Identify which cell holds the provided text, then report its [X, Y] central coordinate. 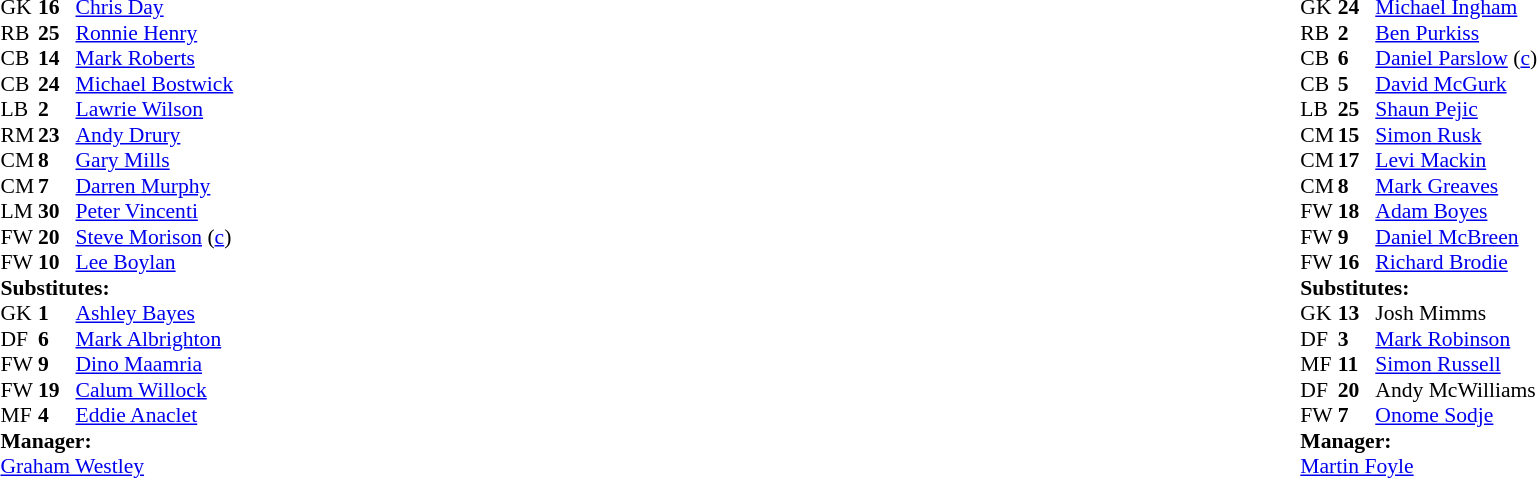
Ronnie Henry [155, 33]
17 [1357, 161]
Gary Mills [155, 161]
Shaun Pejic [1456, 109]
Calum Willock [155, 390]
10 [57, 263]
Ben Purkiss [1456, 33]
Richard Brodie [1456, 263]
15 [1357, 135]
Dino Maamria [155, 365]
Daniel McBreen [1456, 237]
Ashley Bayes [155, 313]
Michael Bostwick [155, 84]
Mark Albrighton [155, 339]
Darren Murphy [155, 186]
Mark Greaves [1456, 186]
18 [1357, 211]
Josh Mimms [1456, 313]
Simon Rusk [1456, 135]
Mark Robinson [1456, 339]
23 [57, 135]
24 [57, 84]
Lee Boylan [155, 263]
Peter Vincenti [155, 211]
5 [1357, 84]
David McGurk [1456, 84]
3 [1357, 339]
4 [57, 415]
19 [57, 390]
RM [19, 135]
Daniel Parslow (c) [1456, 59]
30 [57, 211]
1 [57, 313]
Onome Sodje [1456, 415]
Lawrie Wilson [155, 109]
Levi Mackin [1456, 161]
LM [19, 211]
14 [57, 59]
Adam Boyes [1456, 211]
13 [1357, 313]
11 [1357, 365]
16 [1357, 263]
Andy McWilliams [1456, 390]
Andy Drury [155, 135]
Simon Russell [1456, 365]
Mark Roberts [155, 59]
Steve Morison (c) [155, 237]
Eddie Anaclet [155, 415]
